From the cell containing the given text, extract its center point as (x, y) coordinate. 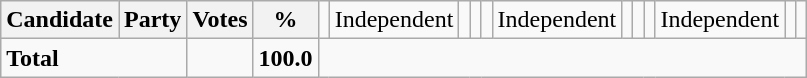
% (286, 20)
Candidate (60, 20)
Party (152, 20)
Votes (220, 20)
100.0 (286, 58)
Total (94, 58)
